For the text-containing cell, return its midpoint in [x, y] coordinate format. 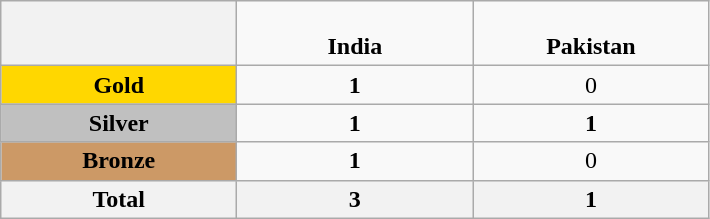
Total [119, 199]
Pakistan [591, 34]
Gold [119, 85]
India [355, 34]
3 [355, 199]
Bronze [119, 161]
Silver [119, 123]
